Locate the cell with the specified text and output its [x, y] center coordinate. 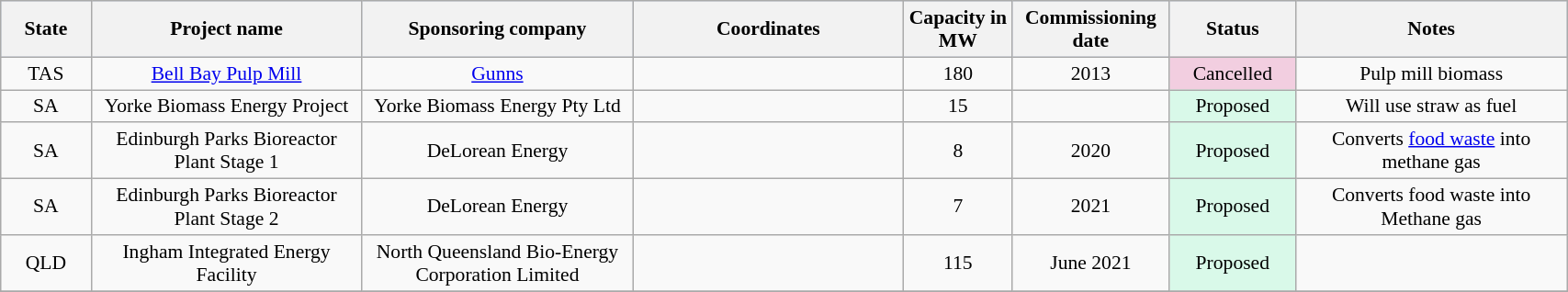
Commissioning date [1091, 29]
Converts food waste into Methane gas [1431, 208]
180 [958, 73]
Ingham Integrated Energy Facility [226, 263]
8 [958, 151]
Status [1233, 29]
North Queensland Bio-Energy Corporation Limited [498, 263]
15 [958, 107]
7 [958, 208]
Converts food waste into methane gas [1431, 151]
Capacity in MW [958, 29]
Coordinates [768, 29]
Bell Bay Pulp Mill [226, 73]
Yorke Biomass Energy Project [226, 107]
TAS [46, 73]
Gunns [498, 73]
Edinburgh Parks Bioreactor Plant Stage 1 [226, 151]
Notes [1431, 29]
Project name [226, 29]
2021 [1091, 208]
Will use straw as fuel [1431, 107]
QLD [46, 263]
June 2021 [1091, 263]
Sponsoring company [498, 29]
Pulp mill biomass [1431, 73]
Cancelled [1233, 73]
Edinburgh Parks Bioreactor Plant Stage 2 [226, 208]
2020 [1091, 151]
115 [958, 263]
State [46, 29]
2013 [1091, 73]
Yorke Biomass Energy Pty Ltd [498, 107]
